Search for the cell housing the specified text and yield its (X, Y) center coordinate. 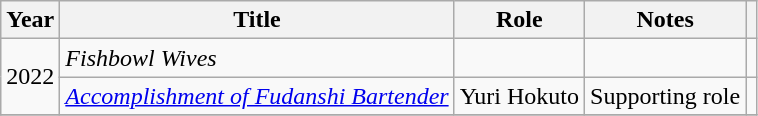
Year (30, 20)
2022 (30, 77)
Supporting role (666, 96)
Role (519, 20)
Fishbowl Wives (257, 58)
Yuri Hokuto (519, 96)
Notes (666, 20)
Accomplishment of Fudanshi Bartender (257, 96)
Title (257, 20)
